Scan for the cell matching the given text and deliver its [X, Y] coordinate at center. 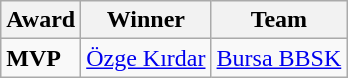
Winner [146, 20]
Bursa BBSK [279, 58]
MVP [41, 58]
Team [279, 20]
Award [41, 20]
Özge Kırdar [146, 58]
